For the text-containing cell, return its midpoint in [X, Y] coordinate format. 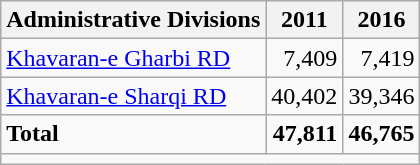
Khavaran-e Sharqi RD [134, 96]
7,409 [304, 58]
40,402 [304, 96]
Administrative Divisions [134, 20]
39,346 [382, 96]
2016 [382, 20]
46,765 [382, 134]
47,811 [304, 134]
7,419 [382, 58]
Total [134, 134]
Khavaran-e Gharbi RD [134, 58]
2011 [304, 20]
